Provide the (x, y) coordinate of the cell's center where the given text is located.  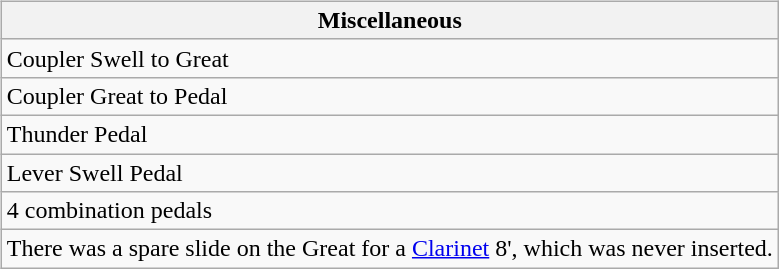
Lever Swell Pedal (390, 173)
Miscellaneous (390, 20)
Coupler Swell to Great (390, 58)
Coupler Great to Pedal (390, 96)
There was a spare slide on the Great for a Clarinet 8', which was never inserted. (390, 249)
4 combination pedals (390, 211)
Thunder Pedal (390, 134)
